Output the [X, Y] coordinate of the center of the cell containing the given text.  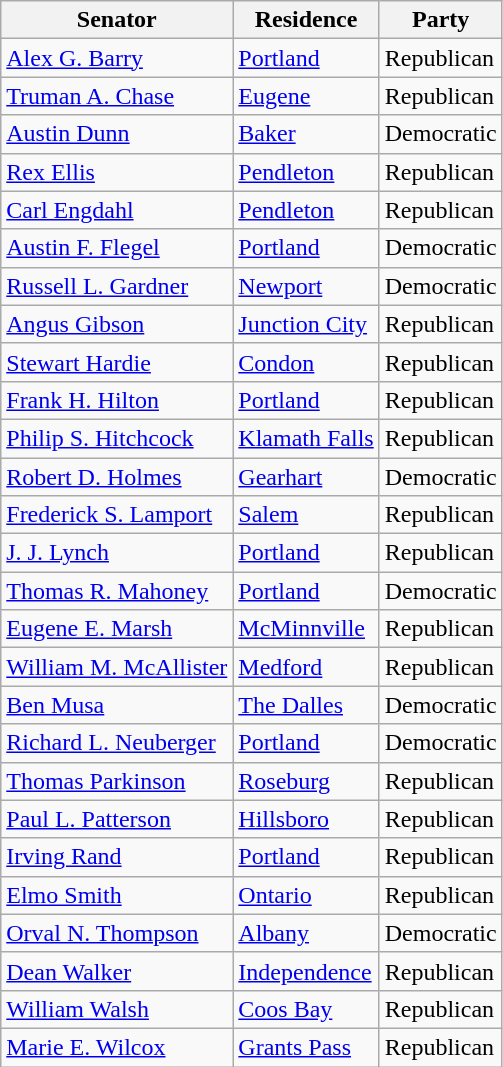
Junction City [306, 324]
Hillsboro [306, 819]
Dean Walker [117, 971]
Klamath Falls [306, 438]
Stewart Hardie [117, 362]
Angus Gibson [117, 324]
Frank H. Hilton [117, 400]
Party [440, 20]
Eugene E. Marsh [117, 629]
J. J. Lynch [117, 553]
Roseburg [306, 781]
Residence [306, 20]
Frederick S. Lamport [117, 515]
Orval N. Thompson [117, 933]
The Dalles [306, 705]
Gearhart [306, 477]
Baker [306, 134]
Ben Musa [117, 705]
Condon [306, 362]
Elmo Smith [117, 895]
Eugene [306, 96]
Robert D. Holmes [117, 477]
Carl Engdahl [117, 210]
Coos Bay [306, 1009]
Newport [306, 286]
Alex G. Barry [117, 58]
Thomas R. Mahoney [117, 591]
William Walsh [117, 1009]
William M. McAllister [117, 667]
Paul L. Patterson [117, 819]
Truman A. Chase [117, 96]
Austin F. Flegel [117, 248]
Russell L. Gardner [117, 286]
Thomas Parkinson [117, 781]
Grants Pass [306, 1047]
Independence [306, 971]
Richard L. Neuberger [117, 743]
McMinnville [306, 629]
Marie E. Wilcox [117, 1047]
Philip S. Hitchcock [117, 438]
Ontario [306, 895]
Rex Ellis [117, 172]
Medford [306, 667]
Albany [306, 933]
Salem [306, 515]
Austin Dunn [117, 134]
Senator [117, 20]
Irving Rand [117, 857]
